Scan for the cell matching the given text and deliver its (x, y) coordinate at center. 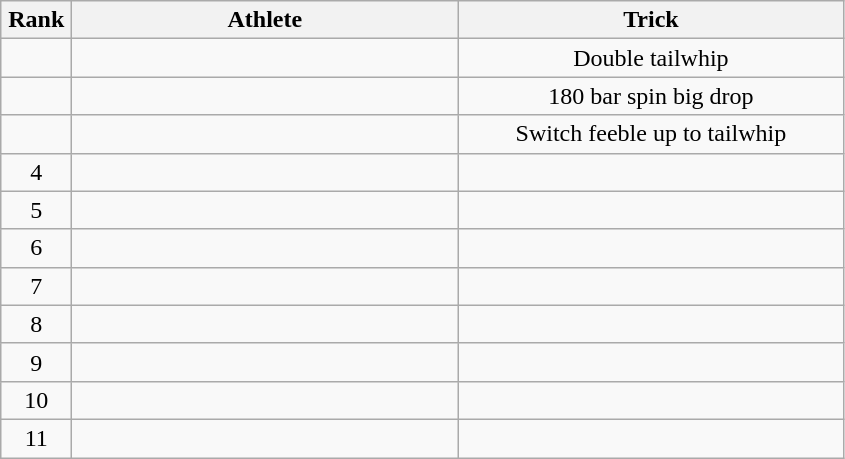
Trick (651, 20)
Switch feeble up to tailwhip (651, 134)
Rank (36, 20)
180 bar spin big drop (651, 96)
6 (36, 248)
11 (36, 438)
8 (36, 324)
7 (36, 286)
9 (36, 362)
5 (36, 210)
Double tailwhip (651, 58)
Athlete (265, 20)
10 (36, 400)
4 (36, 172)
